Provide the (x, y) coordinate of the cell's center where the given text is located.  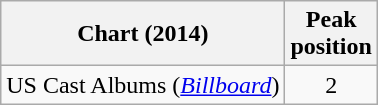
2 (331, 85)
US Cast Albums (Billboard) (143, 85)
Chart (2014) (143, 34)
Peakposition (331, 34)
